Locate the cell with the specified text and output its [X, Y] center coordinate. 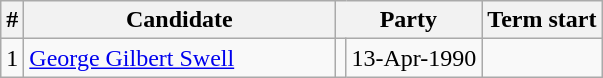
Term start [542, 20]
1 [12, 58]
13-Apr-1990 [414, 58]
# [12, 20]
Candidate [180, 20]
George Gilbert Swell [180, 58]
Party [408, 20]
